Pinpoint the cell where the given text exists, returning its [X, Y] midpoint coordinate. 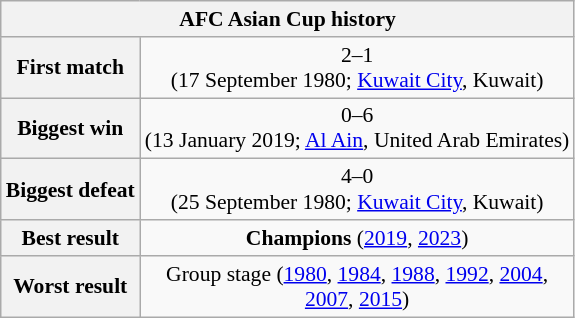
Group stage (1980, 1984, 1988, 1992, 2004,2007, 2015) [358, 286]
Best result [70, 238]
Champions (2019, 2023) [358, 238]
4–0 (25 September 1980; Kuwait City, Kuwait) [358, 190]
0–6 (13 January 2019; Al Ain, United Arab Emirates) [358, 128]
AFC Asian Cup history [288, 19]
First match [70, 68]
Biggest defeat [70, 190]
Worst result [70, 286]
2–1 (17 September 1980; Kuwait City, Kuwait) [358, 68]
Biggest win [70, 128]
